For the text-containing cell, return its midpoint in (x, y) coordinate format. 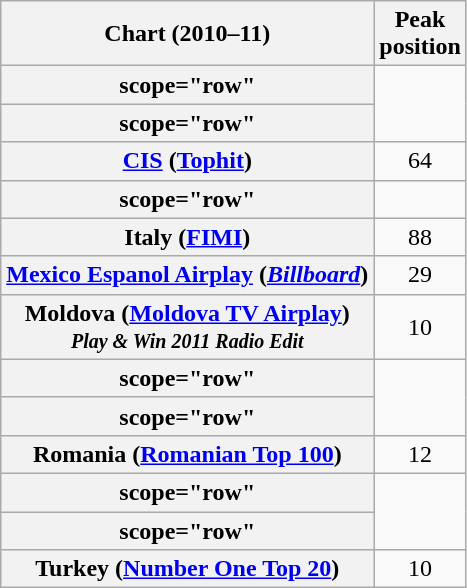
Romania (Romanian Top 100) (188, 454)
12 (420, 454)
Turkey (Number One Top 20) (188, 569)
Mexico Espanol Airplay (Billboard) (188, 275)
Chart (2010–11) (188, 34)
Peakposition (420, 34)
88 (420, 237)
29 (420, 275)
Moldova (Moldova TV Airplay)Play & Win 2011 Radio Edit (188, 326)
64 (420, 161)
Italy (FIMI) (188, 237)
CIS (Tophit) (188, 161)
